Locate the cell with the specified text and output its (x, y) center coordinate. 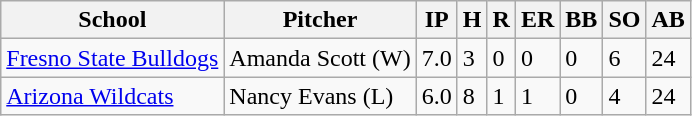
R (501, 20)
7.0 (436, 58)
ER (537, 20)
Arizona Wildcats (112, 96)
Fresno State Bulldogs (112, 58)
Amanda Scott (W) (320, 58)
8 (472, 96)
Nancy Evans (L) (320, 96)
3 (472, 58)
School (112, 20)
SO (624, 20)
Pitcher (320, 20)
6.0 (436, 96)
BB (582, 20)
6 (624, 58)
AB (668, 20)
4 (624, 96)
IP (436, 20)
H (472, 20)
